Identify which cell holds the provided text, then report its (x, y) central coordinate. 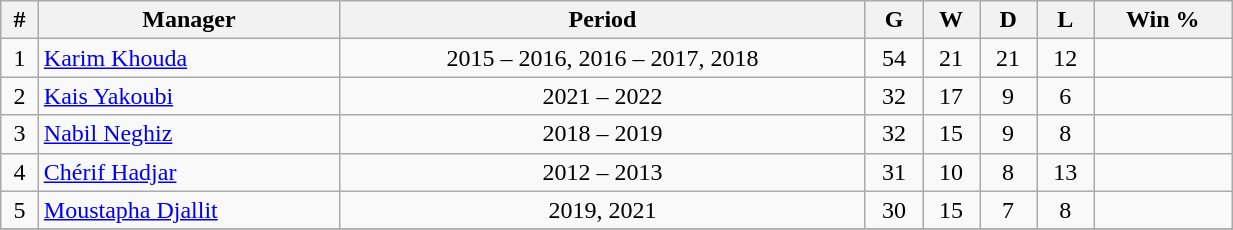
1 (20, 58)
Moustapha Djallit (188, 210)
31 (894, 172)
G (894, 20)
2019, 2021 (603, 210)
Chérif Hadjar (188, 172)
Win % (1163, 20)
17 (952, 96)
12 (1066, 58)
W (952, 20)
L (1066, 20)
Manager (188, 20)
2021 – 2022 (603, 96)
# (20, 20)
6 (1066, 96)
10 (952, 172)
5 (20, 210)
54 (894, 58)
Karim Khouda (188, 58)
30 (894, 210)
2012 – 2013 (603, 172)
7 (1008, 210)
Nabil Neghiz (188, 134)
Kais Yakoubi (188, 96)
2018 – 2019 (603, 134)
Period (603, 20)
3 (20, 134)
13 (1066, 172)
2015 – 2016, 2016 – 2017, 2018 (603, 58)
2 (20, 96)
D (1008, 20)
4 (20, 172)
